Return the [X, Y] coordinate for the center point of the cell that contains the specified text.  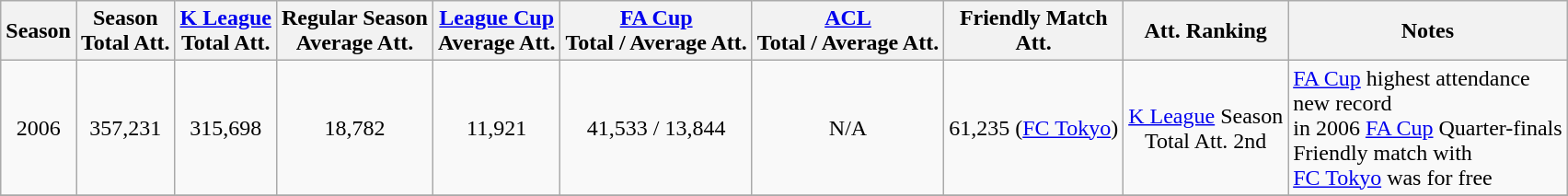
FA CupTotal / Average Att. [656, 31]
FA Cup highest attendancenew recordin 2006 FA Cup Quarter-finalsFriendly match withFC Tokyo was for free [1428, 128]
K LeagueTotal Att. [225, 31]
ACLTotal / Average Att. [847, 31]
11,921 [497, 128]
League CupAverage Att. [497, 31]
Regular SeasonAverage Att. [354, 31]
Att. Ranking [1205, 31]
18,782 [354, 128]
2006 [39, 128]
SeasonTotal Att. [125, 31]
Notes [1428, 31]
315,698 [225, 128]
61,235 (FC Tokyo) [1034, 128]
41,533 / 13,844 [656, 128]
357,231 [125, 128]
K League SeasonTotal Att. 2nd [1205, 128]
N/A [847, 128]
Season [39, 31]
Friendly Match Att. [1034, 31]
